Output the (X, Y) coordinate of the center of the cell containing the given text.  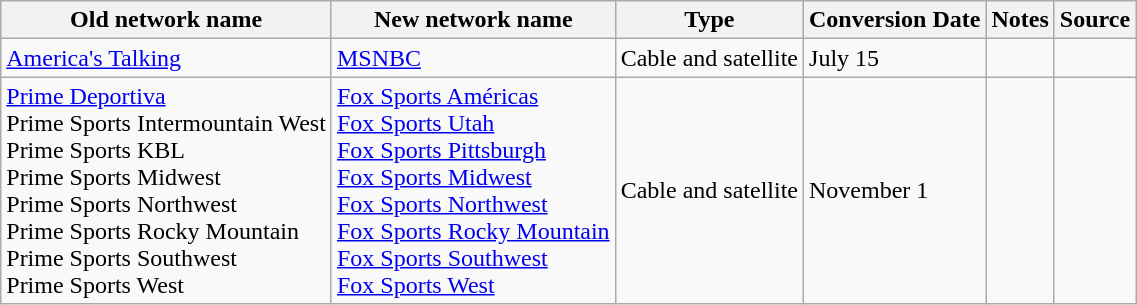
New network name (473, 20)
Conversion Date (895, 20)
America's Talking (166, 58)
Source (1094, 20)
Type (709, 20)
MSNBC (473, 58)
July 15 (895, 58)
Old network name (166, 20)
November 1 (895, 190)
Notes (1020, 20)
